Pinpoint the cell where the given text exists, returning its (X, Y) midpoint coordinate. 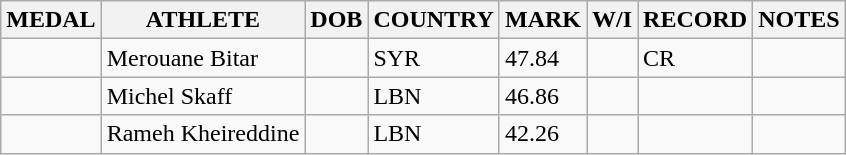
COUNTRY (434, 20)
CR (696, 58)
RECORD (696, 20)
46.86 (542, 96)
SYR (434, 58)
MEDAL (51, 20)
ATHLETE (203, 20)
Michel Skaff (203, 96)
47.84 (542, 58)
W/I (612, 20)
42.26 (542, 134)
Merouane Bitar (203, 58)
MARK (542, 20)
DOB (336, 20)
Rameh Kheireddine (203, 134)
NOTES (799, 20)
